Detect which cell encompasses the target text, then output its [x, y] center coordinate. 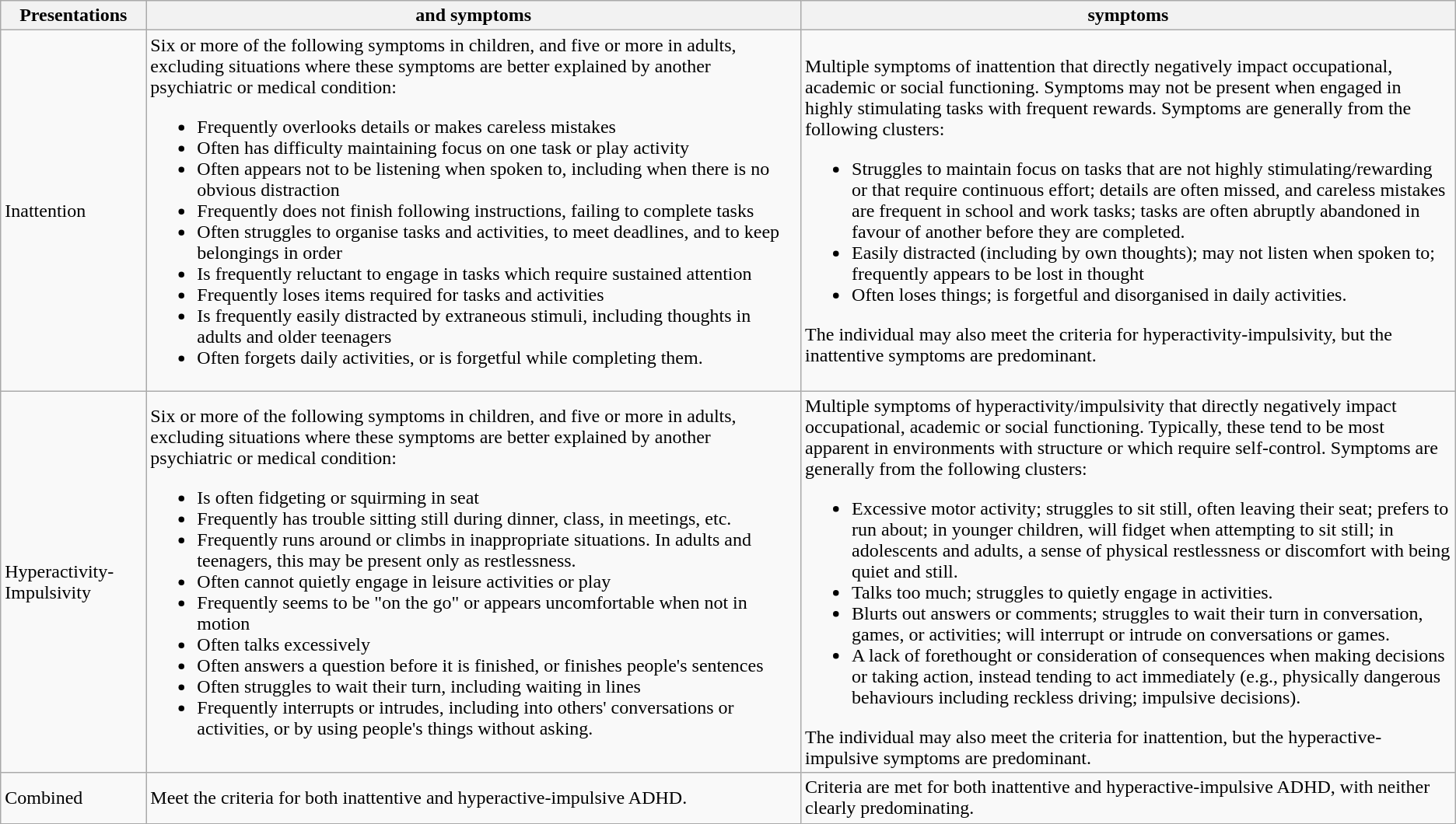
and symptoms [474, 16]
Inattention [73, 211]
symptoms [1129, 16]
Presentations [73, 16]
Meet the criteria for both inattentive and hyperactive-impulsive ADHD. [474, 798]
Hyperactivity-Impulsivity [73, 581]
Criteria are met for both inattentive and hyperactive-impulsive ADHD, with neither clearly predominating. [1129, 798]
Combined [73, 798]
